Return the [X, Y] coordinate for the center point of the cell that contains the specified text.  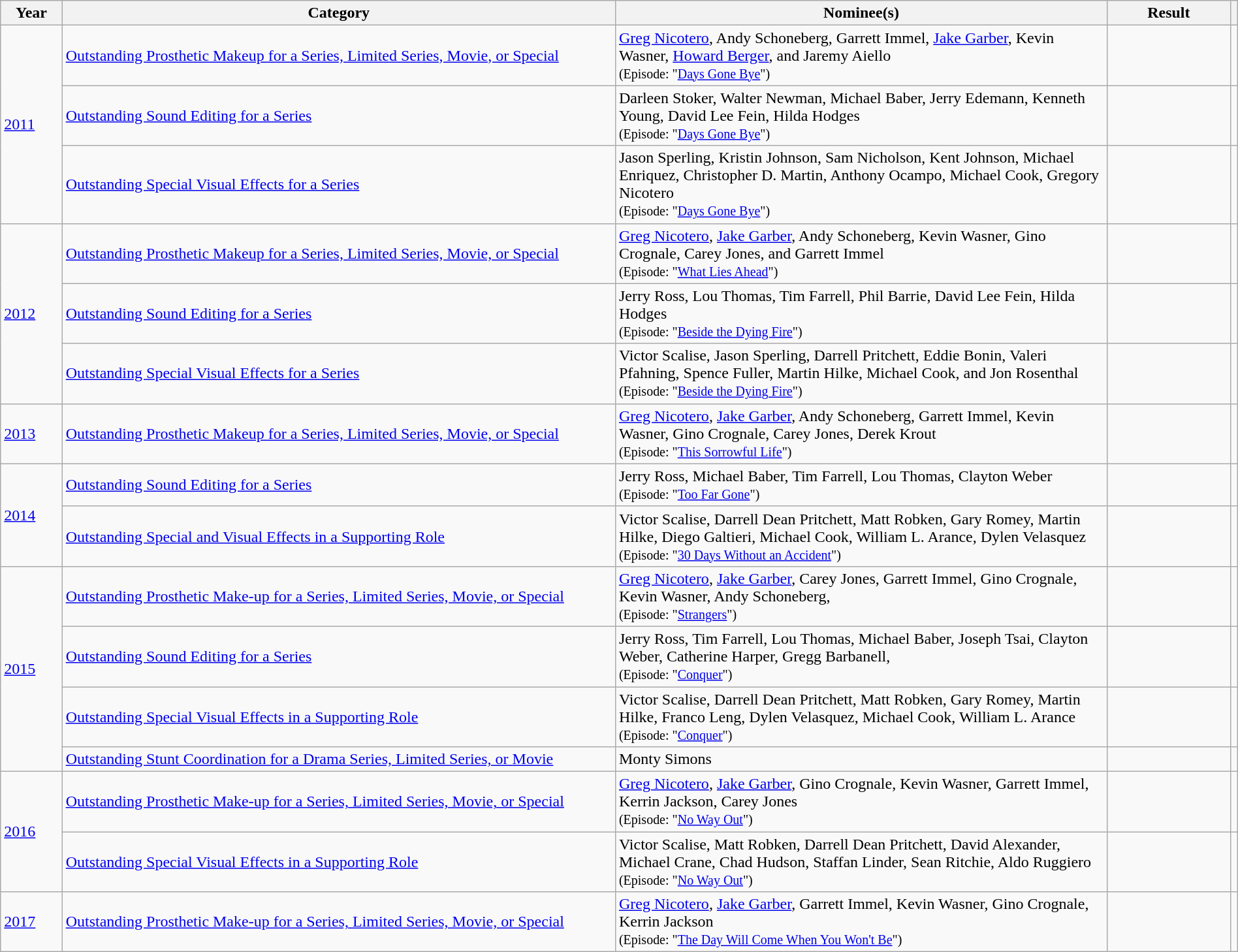
Outstanding Special and Visual Effects in a Supporting Role [338, 536]
Year [31, 13]
2016 [31, 832]
2014 [31, 515]
Outstanding Stunt Coordination for a Drama Series, Limited Series, or Movie [338, 759]
Greg Nicotero, Andy Schoneberg, Garrett Immel, Jake Garber, Kevin Wasner, Howard Berger, and Jaremy Aiello (Episode: "Days Gone Bye") [861, 56]
2012 [31, 313]
Greg Nicotero, Jake Garber, Carey Jones, Garrett Immel, Gino Crognale, Kevin Wasner, Andy Schoneberg, (Episode: "Strangers") [861, 596]
Jerry Ross, Michael Baber, Tim Farrell, Lou Thomas, Clayton Weber (Episode: "Too Far Gone") [861, 484]
Greg Nicotero, Jake Garber, Andy Schoneberg, Kevin Wasner, Gino Crognale, Carey Jones, and Garrett Immel (Episode: "What Lies Ahead") [861, 253]
Greg Nicotero, Jake Garber, Andy Schoneberg, Garrett Immel, Kevin Wasner, Gino Crognale, Carey Jones, Derek Krout (Episode: "This Sorrowful Life") [861, 434]
Greg Nicotero, Jake Garber, Garrett Immel, Kevin Wasner, Gino Crognale, Kerrin Jackson(Episode: "The Day Will Come When You Won't Be") [861, 922]
2017 [31, 922]
2015 [31, 669]
Monty Simons [861, 759]
Darleen Stoker, Walter Newman, Michael Baber, Jerry Edemann, Kenneth Young, David Lee Fein, Hilda Hodges (Episode: "Days Gone Bye") [861, 116]
2011 [31, 124]
2013 [31, 434]
Greg Nicotero, Jake Garber, Gino Crognale, Kevin Wasner, Garrett Immel, Kerrin Jackson, Carey Jones(Episode: "No Way Out") [861, 802]
Jerry Ross, Lou Thomas, Tim Farrell, Phil Barrie, David Lee Fein, Hilda Hodges (Episode: "Beside the Dying Fire") [861, 313]
Category [338, 13]
Jerry Ross, Tim Farrell, Lou Thomas, Michael Baber, Joseph Tsai, Clayton Weber, Catherine Harper, Gregg Barbanell,(Episode: "Conquer") [861, 656]
Result [1169, 13]
Nominee(s) [861, 13]
